Pinpoint the cell where the given text exists, returning its [x, y] midpoint coordinate. 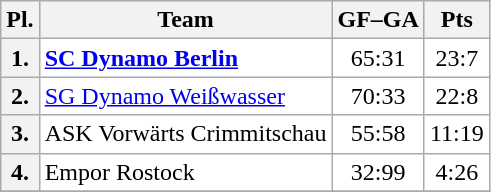
ASK Vorwärts Crimmitschau [186, 134]
22:8 [456, 96]
3. [20, 134]
1. [20, 58]
Pts [456, 20]
55:58 [378, 134]
SG Dynamo Weißwasser [186, 96]
4. [20, 172]
2. [20, 96]
70:33 [378, 96]
4:26 [456, 172]
SC Dynamo Berlin [186, 58]
Empor Rostock [186, 172]
32:99 [378, 172]
11:19 [456, 134]
23:7 [456, 58]
GF–GA [378, 20]
Pl. [20, 20]
Team [186, 20]
65:31 [378, 58]
